Output the [x, y] coordinate of the center of the cell containing the given text.  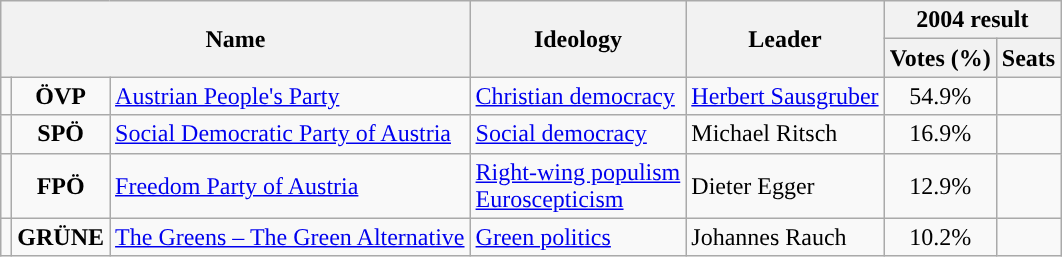
Dieter Egger [785, 186]
Freedom Party of Austria [290, 186]
FPÖ [61, 186]
GRÜNE [61, 237]
12.9% [940, 186]
Ideology [578, 39]
10.2% [940, 237]
Leader [785, 39]
Michael Ritsch [785, 134]
2004 result [972, 20]
Name [236, 39]
Seats [1028, 58]
16.9% [940, 134]
54.9% [940, 96]
ÖVP [61, 96]
Social democracy [578, 134]
The Greens – The Green Alternative [290, 237]
Right-wing populismEuroscepticism [578, 186]
Austrian People's Party [290, 96]
Johannes Rauch [785, 237]
Social Democratic Party of Austria [290, 134]
Votes (%) [940, 58]
Herbert Sausgruber [785, 96]
Christian democracy [578, 96]
Green politics [578, 237]
SPÖ [61, 134]
